Return the [x, y] coordinate for the center point of the cell that contains the specified text.  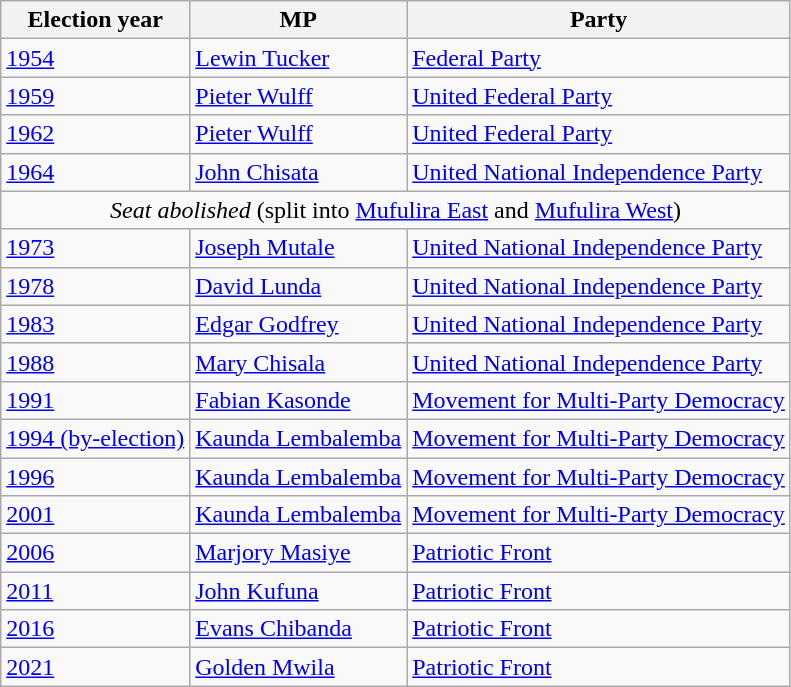
Joseph Mutale [298, 248]
2011 [96, 591]
2001 [96, 515]
2021 [96, 667]
1983 [96, 324]
1988 [96, 362]
David Lunda [298, 286]
Federal Party [599, 58]
Party [599, 20]
Mary Chisala [298, 362]
1996 [96, 477]
Edgar Godfrey [298, 324]
Evans Chibanda [298, 629]
John Chisata [298, 172]
1954 [96, 58]
1962 [96, 134]
1991 [96, 400]
1978 [96, 286]
1964 [96, 172]
1994 (by-election) [96, 438]
1973 [96, 248]
Marjory Masiye [298, 553]
Election year [96, 20]
Lewin Tucker [298, 58]
John Kufuna [298, 591]
1959 [96, 96]
Golden Mwila [298, 667]
MP [298, 20]
2006 [96, 553]
Fabian Kasonde [298, 400]
Seat abolished (split into Mufulira East and Mufulira West) [396, 210]
2016 [96, 629]
